Provide the (x, y) coordinate of the cell's center where the given text is located.  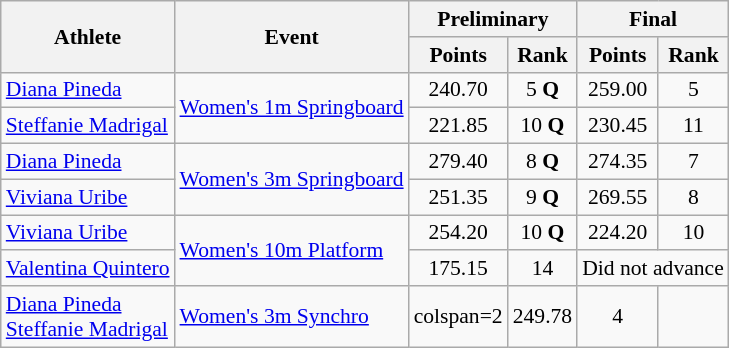
259.00 (618, 90)
10 (694, 233)
249.78 (542, 316)
221.85 (458, 126)
11 (694, 126)
8 (694, 197)
251.35 (458, 197)
14 (542, 269)
Women's 3m Synchro (292, 316)
Event (292, 36)
4 (618, 316)
224.20 (618, 233)
Women's 1m Springboard (292, 108)
Athlete (88, 36)
274.35 (618, 162)
Women's 3m Springboard (292, 180)
279.40 (458, 162)
230.45 (618, 126)
269.55 (618, 197)
Valentina Quintero (88, 269)
5 Q (542, 90)
7 (694, 162)
9 Q (542, 197)
Final (653, 19)
254.20 (458, 233)
Preliminary (494, 19)
Did not advance (653, 269)
8 Q (542, 162)
240.70 (458, 90)
5 (694, 90)
Steffanie Madrigal (88, 126)
Women's 10m Platform (292, 250)
colspan=2 (458, 316)
Diana PinedaSteffanie Madrigal (88, 316)
175.15 (458, 269)
